Locate the cell with the specified text and output its [x, y] center coordinate. 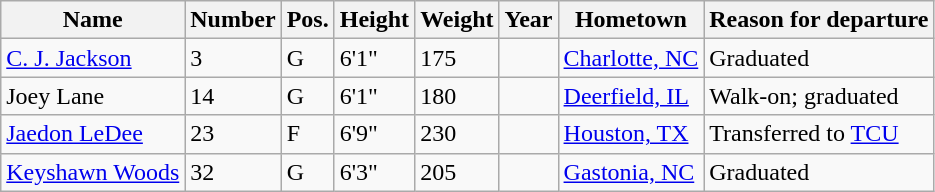
Year [528, 20]
Houston, TX [631, 134]
Keyshawn Woods [93, 172]
Gastonia, NC [631, 172]
14 [233, 96]
175 [457, 58]
230 [457, 134]
23 [233, 134]
Transferred to TCU [819, 134]
6'9" [374, 134]
Deerfield, IL [631, 96]
Charlotte, NC [631, 58]
Weight [457, 20]
Walk-on; graduated [819, 96]
205 [457, 172]
Pos. [308, 20]
6'3" [374, 172]
32 [233, 172]
Name [93, 20]
Joey Lane [93, 96]
180 [457, 96]
Hometown [631, 20]
Height [374, 20]
Reason for departure [819, 20]
Number [233, 20]
C. J. Jackson [93, 58]
Jaedon LeDee [93, 134]
F [308, 134]
3 [233, 58]
